Identify which cell holds the provided text, then report its [X, Y] central coordinate. 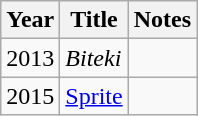
2015 [30, 96]
Notes [162, 20]
Year [30, 20]
2013 [30, 58]
Biteki [94, 58]
Sprite [94, 96]
Title [94, 20]
